For the text-containing cell, return its midpoint in (x, y) coordinate format. 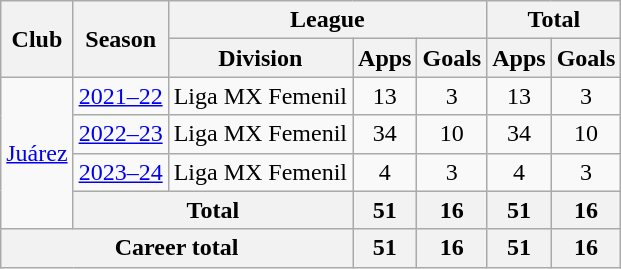
Division (260, 58)
Season (120, 39)
2023–24 (120, 172)
League (328, 20)
Career total (177, 248)
2021–22 (120, 96)
2022–23 (120, 134)
Club (37, 39)
Juárez (37, 153)
